Extract the (x, y) coordinate from the center of the cell holding the provided text.  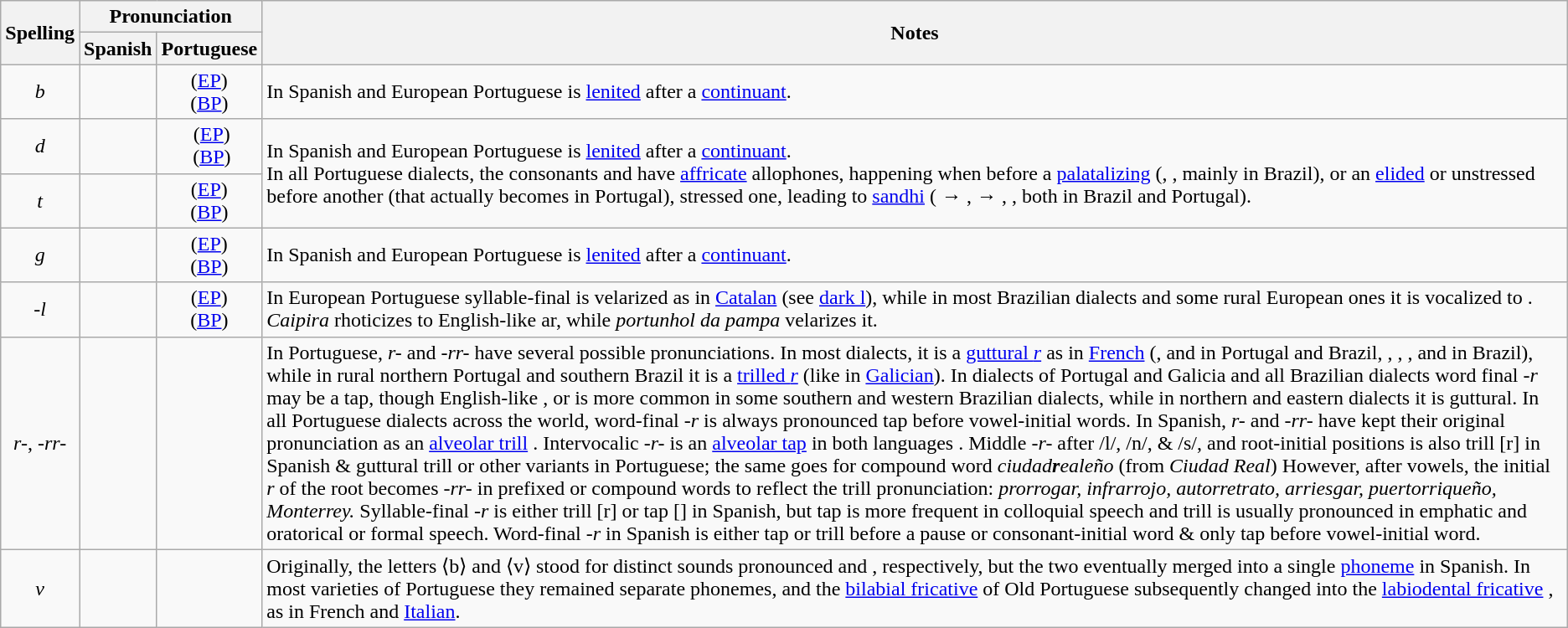
d (40, 146)
g (40, 255)
Notes (915, 33)
Portuguese (209, 49)
r-, -rr- (40, 443)
-l (40, 310)
b (40, 92)
Spelling (40, 33)
v (40, 589)
Spanish (118, 49)
Pronunciation (171, 17)
t (40, 201)
